Find where the given text appears and provide that cell's center as (x, y) coordinate. 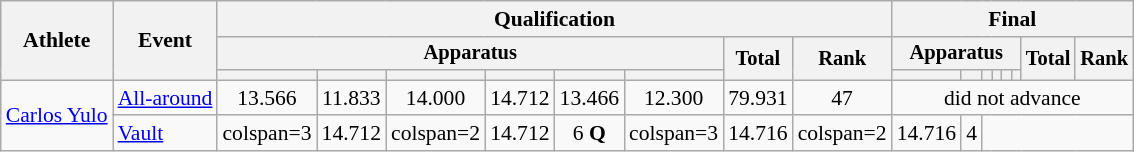
Final (1012, 19)
79.931 (758, 98)
did not advance (1012, 98)
13.566 (266, 98)
11.833 (352, 98)
6 Q (590, 134)
Qualification (554, 19)
14.000 (436, 98)
13.466 (590, 98)
47 (842, 98)
Athlete (57, 40)
12.300 (674, 98)
Event (166, 40)
Carlos Yulo (57, 116)
4 (972, 134)
All-around (166, 98)
Vault (166, 134)
